Locate the cell with the specified text and output its [X, Y] center coordinate. 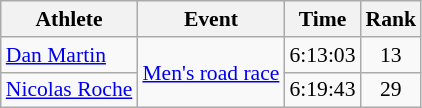
Time [322, 19]
Event [210, 19]
6:13:03 [322, 55]
6:19:43 [322, 90]
Men's road race [210, 72]
Nicolas Roche [70, 90]
29 [392, 90]
Dan Martin [70, 55]
Rank [392, 19]
13 [392, 55]
Athlete [70, 19]
